From the cell containing the given text, extract its center point as [x, y] coordinate. 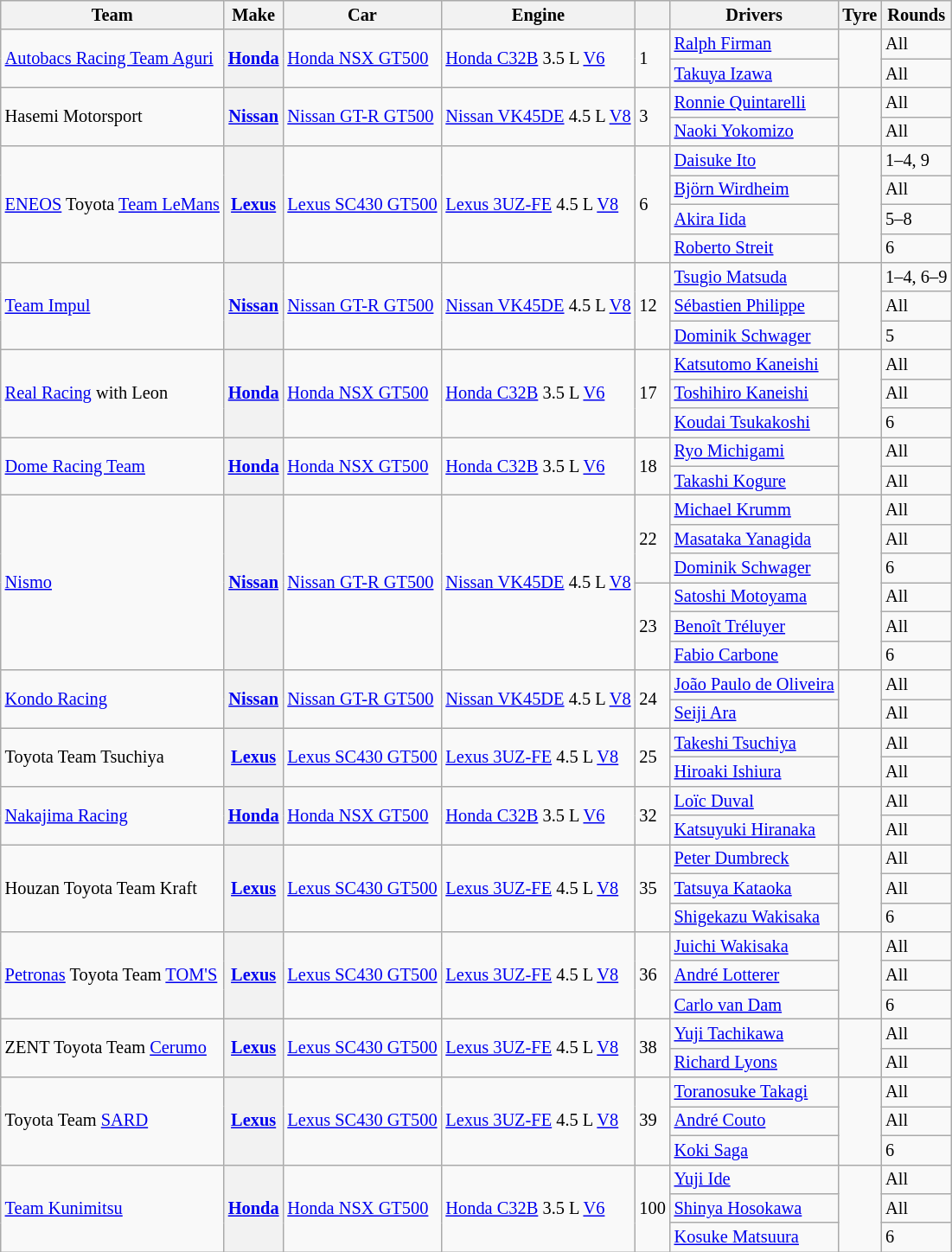
Ronnie Quintarelli [754, 102]
Rounds [917, 15]
Ryo Michigami [754, 451]
Team [112, 15]
25 [652, 757]
Kosuke Matsuura [754, 1237]
Drivers [754, 15]
17 [652, 393]
Satoshi Motoyama [754, 597]
Takuya Izawa [754, 73]
Toshihiro Kaneishi [754, 393]
Koudai Tsukakoshi [754, 423]
Katsuyuki Hiranaka [754, 830]
André Couto [754, 1121]
Yuji Tachikawa [754, 1033]
Loïc Duval [754, 801]
Benoît Tréluyer [754, 626]
36 [652, 975]
Takashi Kogure [754, 481]
Tyre [860, 15]
Daisuke Ito [754, 161]
Autobacs Racing Team Aguri [112, 59]
Hiroaki Ishiura [754, 771]
Toranosuke Takagi [754, 1092]
Hasemi Motorsport [112, 116]
Sébastien Philippe [754, 306]
38 [652, 1048]
1 [652, 59]
Masataka Yanagida [754, 539]
Nismo [112, 582]
5 [917, 335]
Juichi Wakisaka [754, 946]
Toyota Team SARD [112, 1121]
Michael Krumm [754, 509]
5–8 [917, 219]
Car [361, 15]
ZENT Toyota Team Cerumo [112, 1048]
Houzan Toyota Team Kraft [112, 887]
Tatsuya Kataoka [754, 888]
Katsutomo Kaneishi [754, 364]
Richard Lyons [754, 1063]
Nakajima Racing [112, 814]
Toyota Team Tsuchiya [112, 757]
Akira Iida [754, 219]
Engine [538, 15]
Ralph Firman [754, 44]
Petronas Toyota Team TOM'S [112, 975]
Peter Dumbreck [754, 859]
32 [652, 814]
Carlo van Dam [754, 1005]
João Paulo de Oliveira [754, 684]
André Lotterer [754, 975]
Shigekazu Wakisaka [754, 917]
Naoki Yokomizo [754, 131]
1–4, 9 [917, 161]
Make [254, 15]
23 [652, 626]
39 [652, 1121]
1–4, 6–9 [917, 277]
24 [652, 699]
12 [652, 306]
Kondo Racing [112, 699]
Björn Wirdheim [754, 189]
Yuji Ide [754, 1179]
18 [652, 465]
Shinya Hosokawa [754, 1208]
Tsugio Matsuda [754, 277]
22 [652, 538]
Roberto Streit [754, 248]
Koki Saga [754, 1150]
Real Racing with Leon [112, 393]
3 [652, 116]
Team Kunimitsu [112, 1209]
Dome Racing Team [112, 465]
Seiji Ara [754, 713]
Fabio Carbone [754, 655]
ENEOS Toyota Team LeMans [112, 204]
Team Impul [112, 306]
100 [652, 1209]
Takeshi Tsuchiya [754, 743]
35 [652, 887]
